Search for the cell housing the specified text and yield its (X, Y) center coordinate. 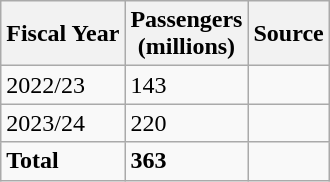
220 (186, 123)
2023/24 (63, 123)
Fiscal Year (63, 34)
143 (186, 85)
Source (288, 34)
Total (63, 161)
363 (186, 161)
2022/23 (63, 85)
Passengers(millions) (186, 34)
